Pinpoint the cell where the given text exists, returning its [X, Y] midpoint coordinate. 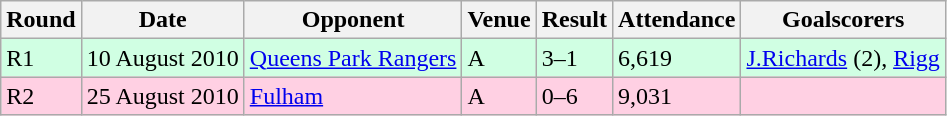
Attendance [677, 20]
Round [41, 20]
6,619 [677, 58]
R1 [41, 58]
Fulham [353, 96]
9,031 [677, 96]
J.Richards (2), Rigg [843, 58]
3–1 [574, 58]
10 August 2010 [162, 58]
0–6 [574, 96]
Date [162, 20]
Queens Park Rangers [353, 58]
Opponent [353, 20]
Goalscorers [843, 20]
Result [574, 20]
Venue [499, 20]
R2 [41, 96]
25 August 2010 [162, 96]
